From the cell containing the given text, extract its center point as (x, y) coordinate. 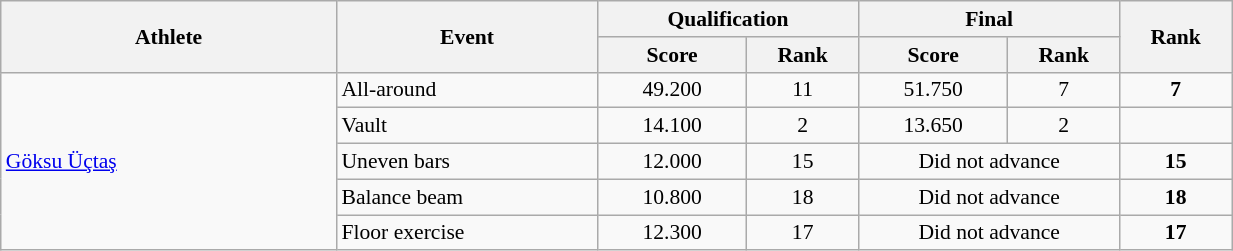
Göksu Üçtaş (169, 161)
14.100 (672, 126)
Floor exercise (466, 233)
51.750 (934, 90)
Balance beam (466, 197)
Vault (466, 126)
12.000 (672, 162)
12.300 (672, 233)
11 (803, 90)
Qualification (728, 19)
Uneven bars (466, 162)
49.200 (672, 90)
Event (466, 36)
10.800 (672, 197)
All-around (466, 90)
13.650 (934, 126)
Athlete (169, 36)
Final (990, 19)
